Scan for the cell matching the given text and deliver its [X, Y] coordinate at center. 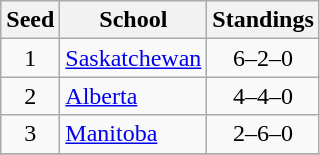
3 [30, 134]
Saskatchewan [134, 58]
School [134, 20]
Seed [30, 20]
4–4–0 [263, 96]
Manitoba [134, 134]
Alberta [134, 96]
2–6–0 [263, 134]
1 [30, 58]
6–2–0 [263, 58]
Standings [263, 20]
2 [30, 96]
